Provide the (X, Y) coordinate of the cell's center where the given text is located.  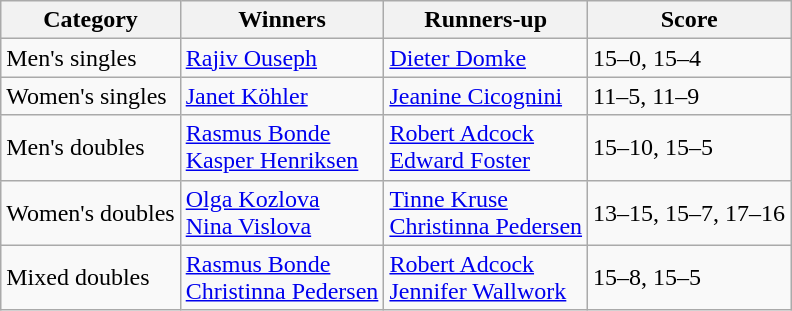
Rasmus Bonde Christinna Pedersen (282, 278)
Rasmus Bonde Kasper Henriksen (282, 148)
15–0, 15–4 (690, 58)
Dieter Domke (486, 58)
Mixed doubles (90, 278)
Women's doubles (90, 212)
Score (690, 20)
13–15, 15–7, 17–16 (690, 212)
Women's singles (90, 96)
Robert Adcock Jennifer Wallwork (486, 278)
Jeanine Cicognini (486, 96)
Men's singles (90, 58)
Janet Köhler (282, 96)
11–5, 11–9 (690, 96)
Tinne Kruse Christinna Pedersen (486, 212)
Men's doubles (90, 148)
Winners (282, 20)
15–10, 15–5 (690, 148)
Category (90, 20)
15–8, 15–5 (690, 278)
Olga Kozlova Nina Vislova (282, 212)
Robert Adcock Edward Foster (486, 148)
Runners-up (486, 20)
Rajiv Ouseph (282, 58)
